Return [x, y] of the center of cell containing provided text 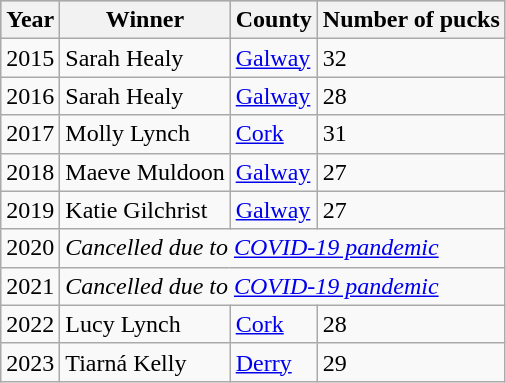
2022 [30, 324]
2020 [30, 248]
2015 [30, 58]
Number of pucks [411, 20]
Katie Gilchrist [145, 210]
County [274, 20]
Derry [274, 362]
Molly Lynch [145, 134]
29 [411, 362]
2023 [30, 362]
Year [30, 20]
Maeve Muldoon [145, 172]
Winner [145, 20]
2016 [30, 96]
2019 [30, 210]
2018 [30, 172]
2017 [30, 134]
2021 [30, 286]
31 [411, 134]
32 [411, 58]
Lucy Lynch [145, 324]
Tiarná Kelly [145, 362]
